Capture the cell that displays the provided text and extract its [X, Y] central coordinate. 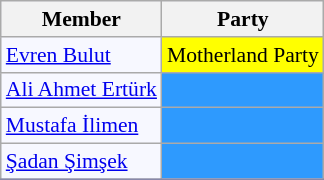
Motherland Party [243, 55]
Ali Ahmet Ertürk [82, 90]
Member [82, 19]
Şadan Şimşek [82, 162]
Evren Bulut [82, 55]
Party [243, 19]
Mustafa İlimen [82, 126]
